Return the (x, y) coordinate for the center point of the cell that contains the specified text.  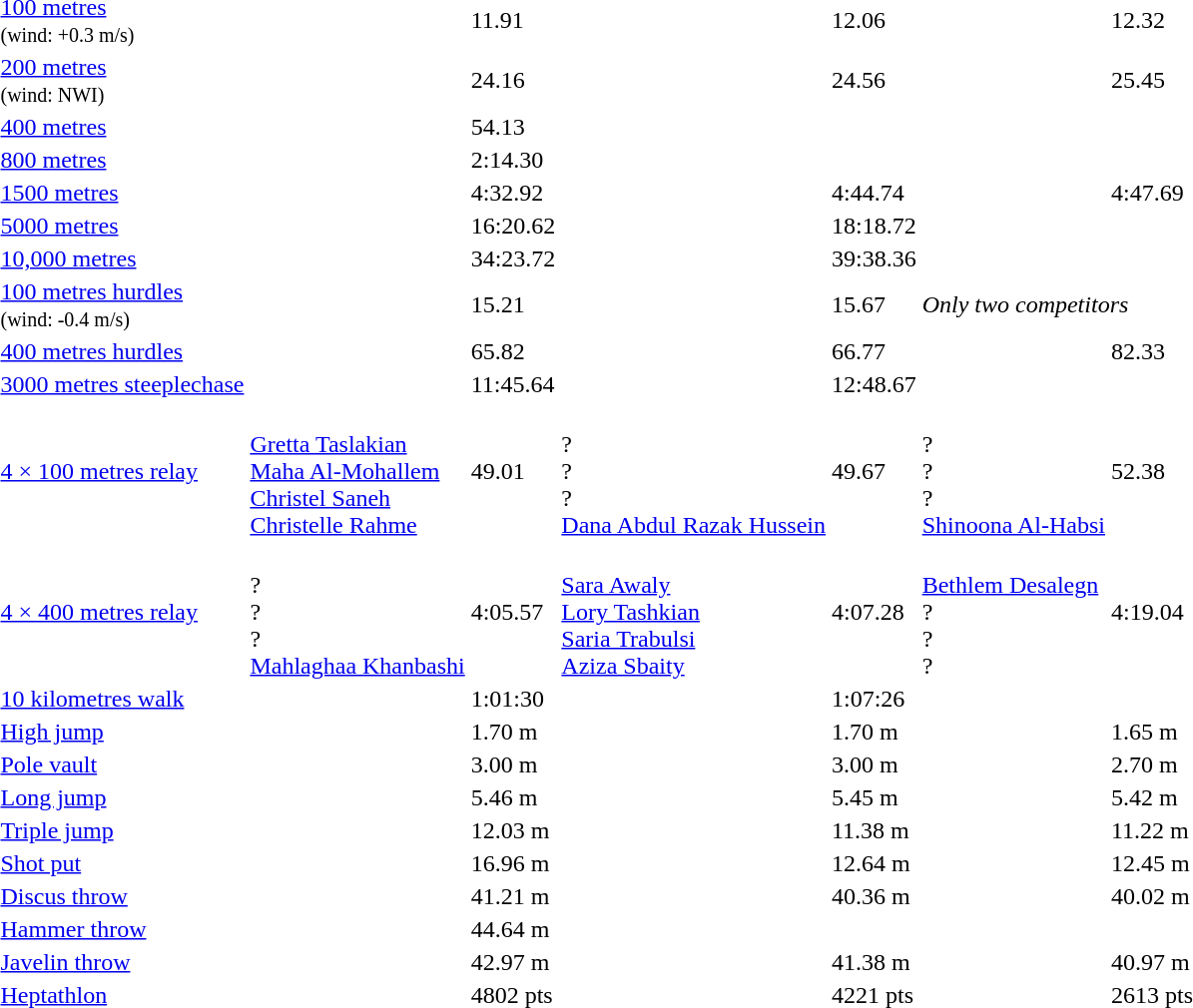
1:01:30 (513, 699)
18:18.72 (874, 226)
4:44.74 (874, 193)
???Shinoona Al-Habsi (1013, 471)
39:38.36 (874, 258)
66.77 (874, 351)
2:14.30 (513, 160)
15.21 (513, 305)
65.82 (513, 351)
11:45.64 (513, 384)
54.13 (513, 127)
Bethlem Desalegn??? (1013, 612)
5.46 m (513, 797)
Sara AwalyLory TashkianSaria TrabulsiAziza Sbaity (694, 612)
15.67 (874, 305)
5.45 m (874, 797)
24.16 (513, 80)
1:07:26 (874, 699)
12.64 m (874, 863)
16:20.62 (513, 226)
11.38 m (874, 830)
41.38 m (874, 962)
40.36 m (874, 896)
34:23.72 (513, 258)
42.97 m (513, 962)
Gretta TaslakianMaha Al-MohallemChristel SanehChristelle Rahme (357, 471)
12.03 m (513, 830)
16.96 m (513, 863)
49.67 (874, 471)
4:05.57 (513, 612)
44.64 m (513, 929)
49.01 (513, 471)
24.56 (874, 80)
4:32.92 (513, 193)
???Mahlaghaa Khanbashi (357, 612)
12:48.67 (874, 384)
41.21 m (513, 896)
4:07.28 (874, 612)
???Dana Abdul Razak Hussein (694, 471)
